Capture the cell that displays the provided text and extract its (x, y) central coordinate. 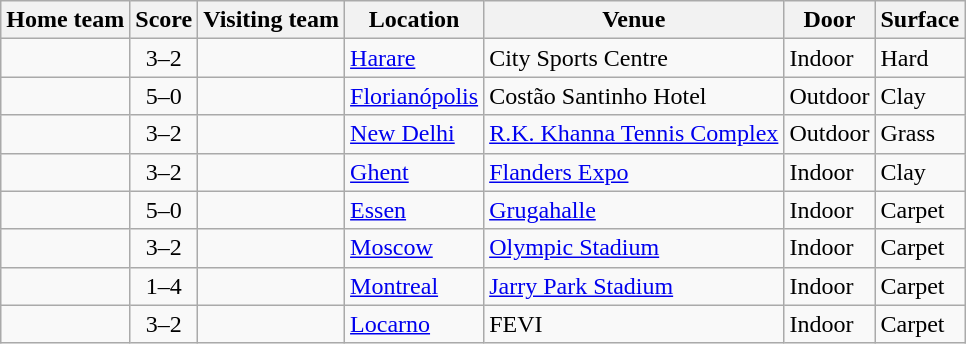
Grass (920, 134)
Montreal (414, 286)
Jarry Park Stadium (634, 286)
R.K. Khanna Tennis Complex (634, 134)
Score (164, 20)
Venue (634, 20)
Flanders Expo (634, 172)
Moscow (414, 248)
Door (830, 20)
Home team (66, 20)
New Delhi (414, 134)
Hard (920, 58)
Grugahalle (634, 210)
Florianópolis (414, 96)
1–4 (164, 286)
Locarno (414, 324)
Location (414, 20)
Harare (414, 58)
City Sports Centre (634, 58)
FEVI (634, 324)
Surface (920, 20)
Essen (414, 210)
Olympic Stadium (634, 248)
Ghent (414, 172)
Visiting team (272, 20)
Costão Santinho Hotel (634, 96)
